Output the [x, y] coordinate of the center of the cell containing the given text.  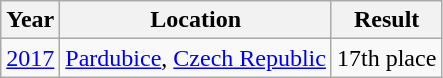
Location [196, 20]
Pardubice, Czech Republic [196, 58]
Year [30, 20]
17th place [386, 58]
2017 [30, 58]
Result [386, 20]
